For the text-containing cell, return its midpoint in (X, Y) coordinate format. 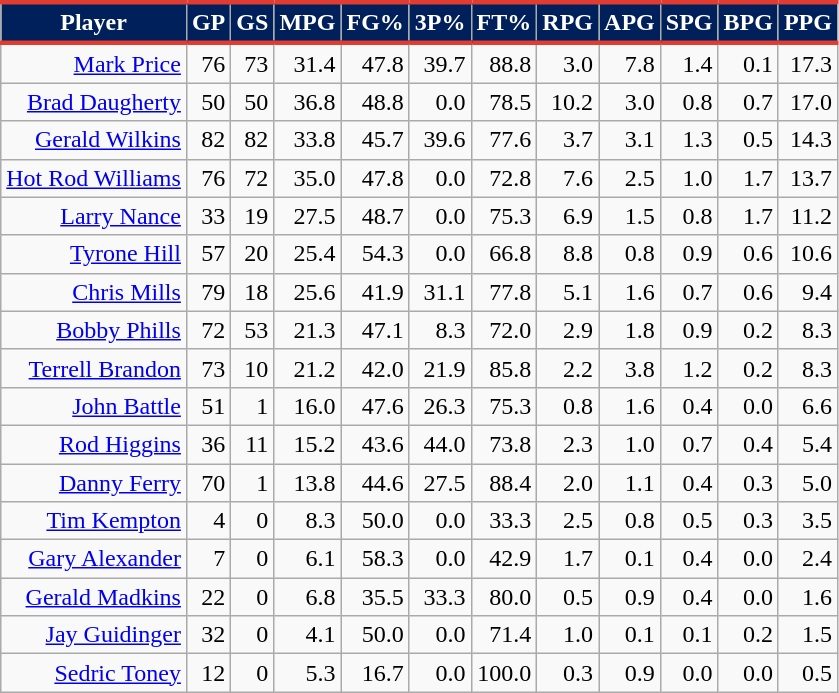
3P% (440, 22)
GP (208, 22)
45.7 (375, 140)
RPG (568, 22)
72.0 (504, 330)
88.8 (504, 63)
57 (208, 254)
Mark Price (94, 63)
Rod Higgins (94, 444)
88.4 (504, 483)
Chris Mills (94, 292)
10 (252, 368)
16.7 (375, 673)
2.4 (808, 559)
Brad Daugherty (94, 102)
42.0 (375, 368)
44.0 (440, 444)
20 (252, 254)
SPG (689, 22)
3.1 (630, 140)
47.6 (375, 406)
2.0 (568, 483)
26.3 (440, 406)
Gerald Madkins (94, 597)
John Battle (94, 406)
FT% (504, 22)
17.3 (808, 63)
80.0 (504, 597)
36.8 (308, 102)
10.2 (568, 102)
53 (252, 330)
Hot Rod Williams (94, 178)
25.4 (308, 254)
1.1 (630, 483)
85.8 (504, 368)
1.2 (689, 368)
100.0 (504, 673)
1.8 (630, 330)
11 (252, 444)
Gary Alexander (94, 559)
78.5 (504, 102)
47.1 (375, 330)
3.5 (808, 521)
GS (252, 22)
48.8 (375, 102)
4.1 (308, 635)
Tim Kempton (94, 521)
Larry Nance (94, 216)
70 (208, 483)
6.9 (568, 216)
11.2 (808, 216)
19 (252, 216)
Player (94, 22)
APG (630, 22)
7.6 (568, 178)
44.6 (375, 483)
3.7 (568, 140)
5.1 (568, 292)
35.5 (375, 597)
8.8 (568, 254)
31.4 (308, 63)
43.6 (375, 444)
21.3 (308, 330)
BPG (748, 22)
PPG (808, 22)
2.2 (568, 368)
2.9 (568, 330)
22 (208, 597)
7.8 (630, 63)
FG% (375, 22)
13.8 (308, 483)
33 (208, 216)
58.3 (375, 559)
73.8 (504, 444)
Sedric Toney (94, 673)
18 (252, 292)
79 (208, 292)
66.8 (504, 254)
Tyrone Hill (94, 254)
21.2 (308, 368)
77.8 (504, 292)
41.9 (375, 292)
77.6 (504, 140)
1.4 (689, 63)
71.4 (504, 635)
6.8 (308, 597)
13.7 (808, 178)
Danny Ferry (94, 483)
MPG (308, 22)
21.9 (440, 368)
4 (208, 521)
Bobby Phills (94, 330)
15.2 (308, 444)
51 (208, 406)
33.8 (308, 140)
35.0 (308, 178)
2.3 (568, 444)
12 (208, 673)
31.1 (440, 292)
14.3 (808, 140)
Jay Guidinger (94, 635)
1.3 (689, 140)
32 (208, 635)
25.6 (308, 292)
5.3 (308, 673)
72.8 (504, 178)
39.7 (440, 63)
6.6 (808, 406)
9.4 (808, 292)
Terrell Brandon (94, 368)
16.0 (308, 406)
42.9 (504, 559)
5.4 (808, 444)
Gerald Wilkins (94, 140)
48.7 (375, 216)
36 (208, 444)
7 (208, 559)
39.6 (440, 140)
17.0 (808, 102)
5.0 (808, 483)
10.6 (808, 254)
54.3 (375, 254)
6.1 (308, 559)
3.8 (630, 368)
